Determine the (X, Y) coordinate at the center of the cell enclosing the given text.  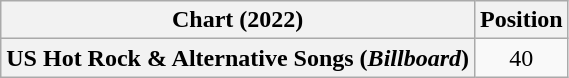
Chart (2022) (238, 20)
US Hot Rock & Alternative Songs (Billboard) (238, 58)
40 (521, 58)
Position (521, 20)
